Find where the given text appears and provide that cell's center as (X, Y) coordinate. 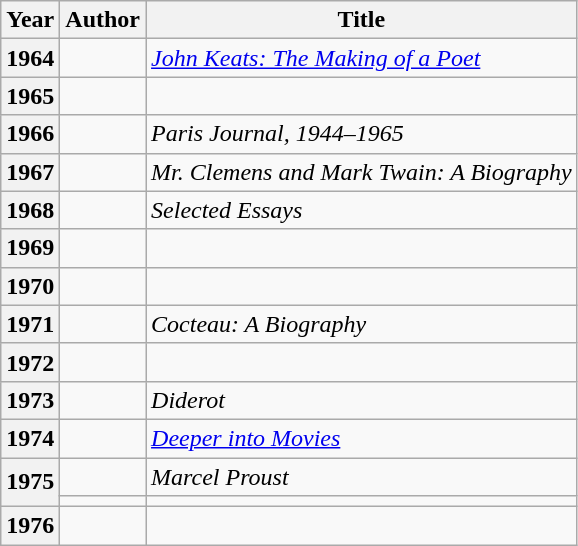
John Keats: The Making of a Poet (362, 58)
1971 (30, 324)
Mr. Clemens and Mark Twain: A Biography (362, 172)
1969 (30, 248)
1974 (30, 438)
1976 (30, 526)
1975 (30, 482)
1970 (30, 286)
1973 (30, 400)
Diderot (362, 400)
Selected Essays (362, 210)
Paris Journal, 1944–1965 (362, 134)
Marcel Proust (362, 477)
Cocteau: A Biography (362, 324)
1968 (30, 210)
1964 (30, 58)
Author (103, 20)
Deeper into Movies (362, 438)
Year (30, 20)
Title (362, 20)
1972 (30, 362)
1966 (30, 134)
1965 (30, 96)
1967 (30, 172)
